Find where the given text appears and provide that cell's center as (x, y) coordinate. 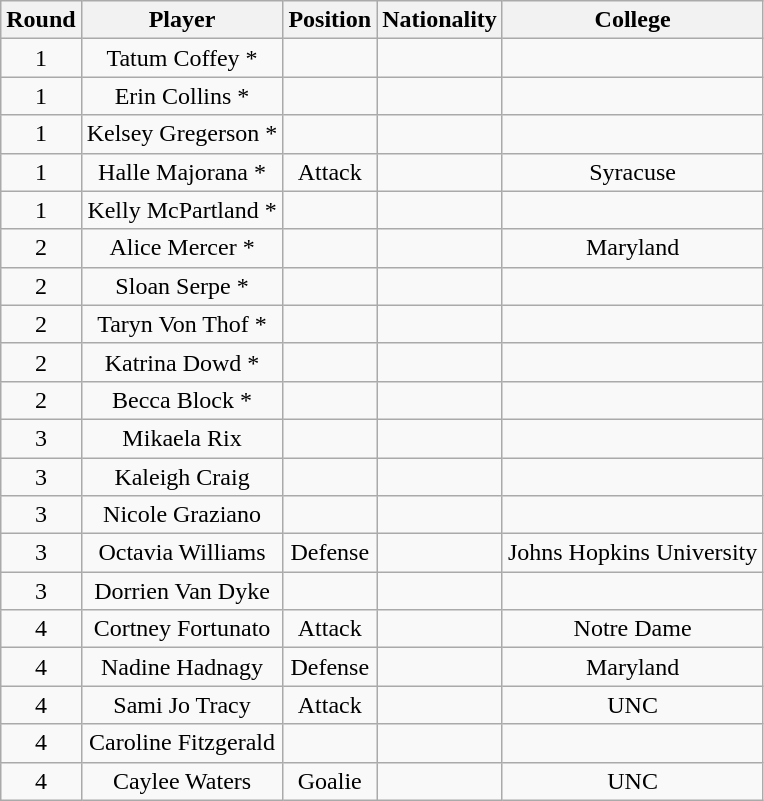
Nicole Graziano (182, 515)
Kelly McPartland * (182, 210)
Nadine Hadnagy (182, 667)
Player (182, 20)
Round (41, 20)
Sami Jo Tracy (182, 705)
Goalie (330, 781)
Mikaela Rix (182, 438)
Caylee Waters (182, 781)
Taryn Von Thof * (182, 324)
Alice Mercer * (182, 248)
Katrina Dowd * (182, 362)
Notre Dame (632, 629)
Caroline Fitzgerald (182, 743)
College (632, 20)
Kelsey Gregerson * (182, 134)
Erin Collins * (182, 96)
Cortney Fortunato (182, 629)
Octavia Williams (182, 553)
Tatum Coffey * (182, 58)
Syracuse (632, 172)
Nationality (440, 20)
Dorrien Van Dyke (182, 591)
Becca Block * (182, 400)
Halle Majorana * (182, 172)
Kaleigh Craig (182, 477)
Position (330, 20)
Johns Hopkins University (632, 553)
Sloan Serpe * (182, 286)
